For the text-containing cell, return its midpoint in (x, y) coordinate format. 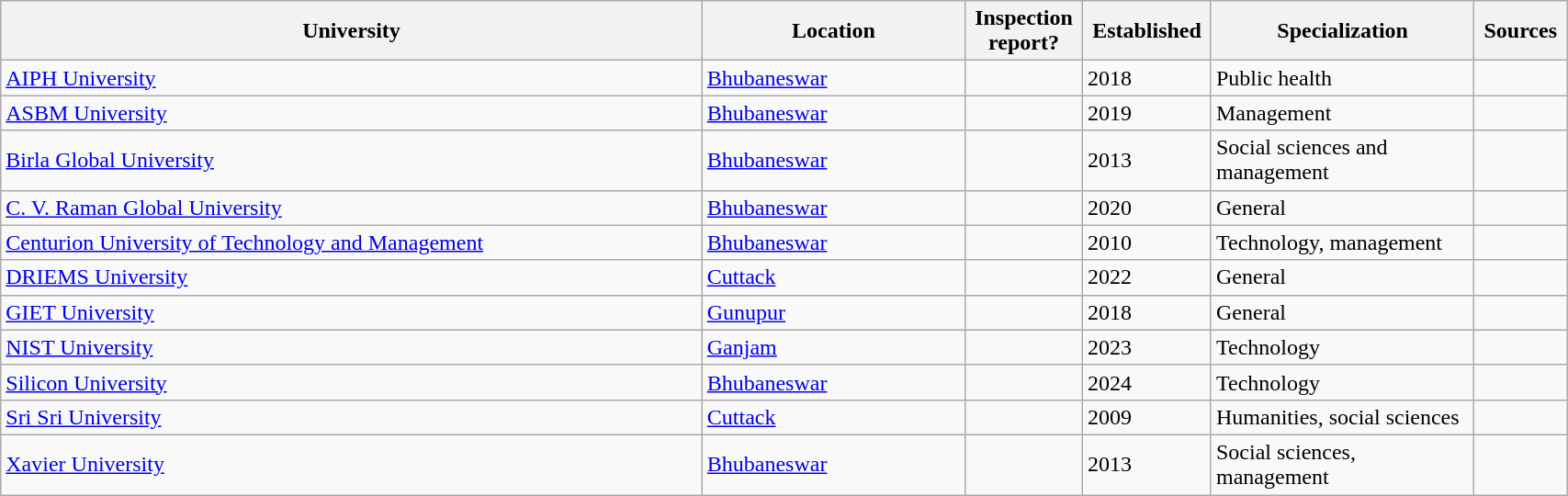
Ganjam (833, 347)
Social sciences, management (1342, 465)
Public health (1342, 78)
2010 (1147, 242)
2023 (1147, 347)
2009 (1147, 417)
ASBM University (352, 113)
University (352, 31)
Birla Global University (352, 160)
Inspection report? (1024, 31)
Management (1342, 113)
Gunupur (833, 312)
C. V. Raman Global University (352, 208)
AIPH University (352, 78)
DRIEMS University (352, 277)
Silicon University (352, 382)
Xavier University (352, 465)
Sources (1521, 31)
Established (1147, 31)
Centurion University of Technology and Management (352, 242)
Sri Sri University (352, 417)
NIST University (352, 347)
GIET University (352, 312)
2019 (1147, 113)
2022 (1147, 277)
Technology, management (1342, 242)
Location (833, 31)
Humanities, social sciences (1342, 417)
Social sciences and management (1342, 160)
Specialization (1342, 31)
2020 (1147, 208)
2024 (1147, 382)
